Find where the given text appears and provide that cell's center as [X, Y] coordinate. 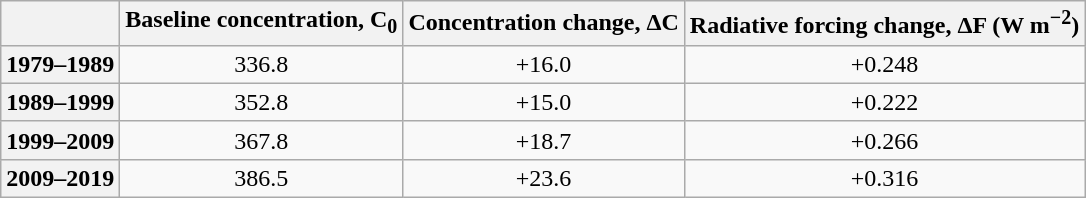
336.8 [262, 64]
+15.0 [544, 102]
Concentration change, ΔC [544, 24]
+23.6 [544, 178]
+0.248 [884, 64]
Baseline concentration, C0 [262, 24]
+18.7 [544, 140]
+0.222 [884, 102]
367.8 [262, 140]
1989–1999 [60, 102]
1979–1989 [60, 64]
352.8 [262, 102]
+16.0 [544, 64]
+0.316 [884, 178]
386.5 [262, 178]
Radiative forcing change, ΔF (W m−2) [884, 24]
2009–2019 [60, 178]
1999–2009 [60, 140]
+0.266 [884, 140]
